For the text-containing cell, return its midpoint in (x, y) coordinate format. 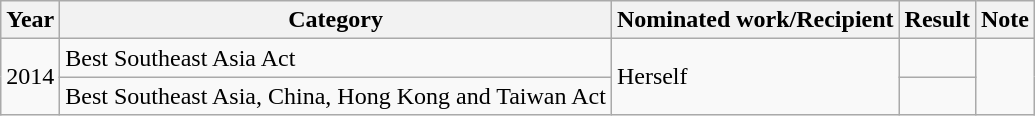
2014 (30, 77)
Best Southeast Asia Act (336, 58)
Best Southeast Asia, China, Hong Kong and Taiwan Act (336, 96)
Result (937, 20)
Year (30, 20)
Nominated work/Recipient (755, 20)
Herself (755, 77)
Category (336, 20)
Note (1004, 20)
